Provide the [x, y] coordinate of the cell's center where the given text is located.  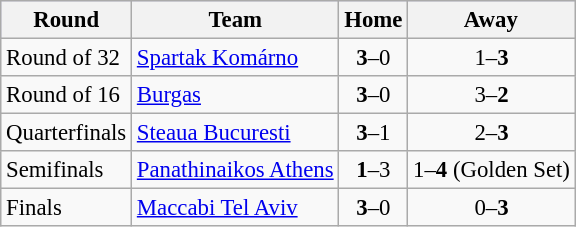
3–1 [374, 133]
3–2 [492, 95]
Round of 32 [66, 58]
0–3 [492, 208]
Burgas [236, 95]
Round [66, 20]
Quarterfinals [66, 133]
2–3 [492, 133]
Home [374, 20]
Maccabi Tel Aviv [236, 208]
Steaua Bucuresti [236, 133]
Round of 16 [66, 95]
Semifinals [66, 170]
Team [236, 20]
Away [492, 20]
1–4 (Golden Set) [492, 170]
Spartak Komárno [236, 58]
Panathinaikos Athens [236, 170]
Finals [66, 208]
